Find where the given text appears and provide that cell's center as (X, Y) coordinate. 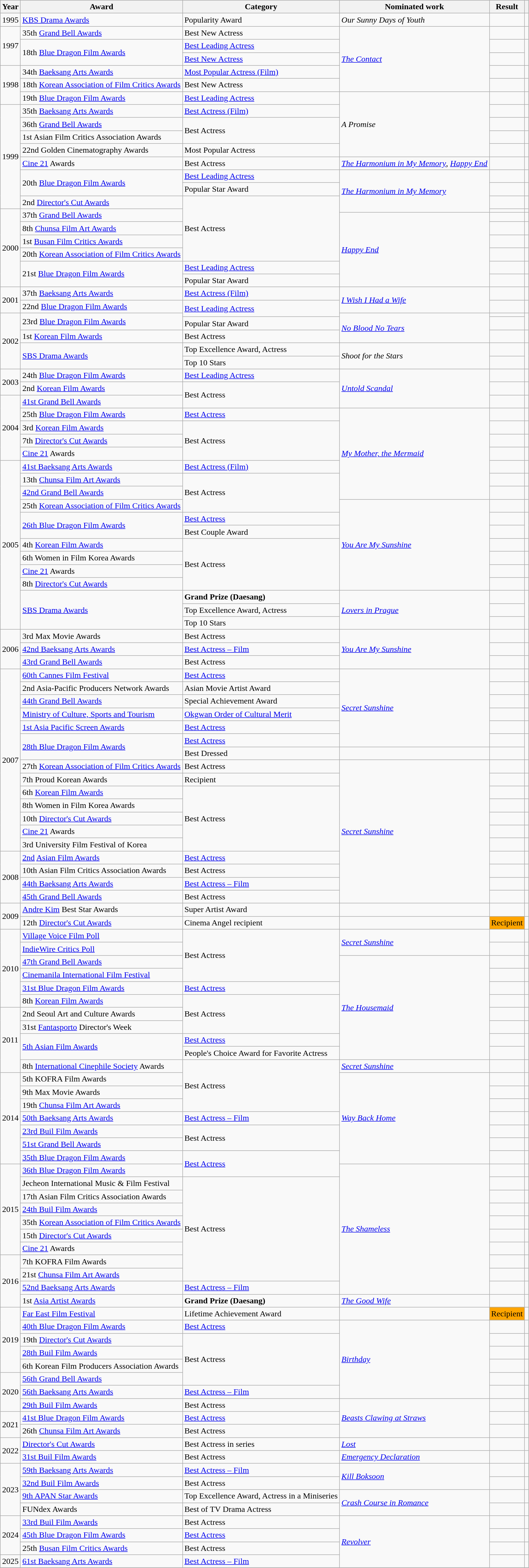
I Wish I Had a Wife (415, 300)
2005 (10, 545)
Category (261, 7)
29th Buil Film Awards (101, 1405)
19th Blue Dragon Film Awards (101, 98)
2nd Asia-Pacific Producers Network Awards (101, 688)
4th Korean Film Awards (101, 545)
22nd Golden Cinematography Awards (101, 150)
Okgwan Order of Cultural Merit (261, 714)
56th Grand Bell Awards (101, 1379)
47th Grand Bell Awards (101, 962)
26th Blue Dragon Film Awards (101, 525)
21st Blue Dragon Film Awards (101, 274)
1998 (10, 85)
Andre Kim Best Star Awards (101, 910)
Way Back Home (415, 1118)
Best of TV Drama Actress (261, 1509)
45th Grand Bell Awards (101, 897)
28th Blue Dragon Film Awards (101, 747)
28th Buil Film Awards (101, 1353)
36th Blue Dragon Film Awards (101, 1170)
20th Korean Association of Film Critics Awards (101, 254)
Cinemanila International Film Festival (101, 975)
2016 (10, 1281)
Top Excellence Award, Actress in a Miniseries (261, 1496)
22nd Blue Dragon Film Awards (101, 306)
8th Korean Film Awards (101, 1001)
1st Asia Artist Awards (101, 1301)
2nd Asian Film Awards (101, 858)
Emergency Declaration (415, 1457)
2010 (10, 968)
The Harmonium in My Memory, Happy End (415, 163)
1997 (10, 46)
No Blood No Tears (415, 328)
Shoot for the Stars (415, 356)
31st Blue Dragon Film Awards (101, 988)
1st Asian Film Critics Association Awards (101, 137)
2022 (10, 1451)
Far East Film Festival (101, 1314)
People's Choice Award for Favorite Actress (261, 1053)
45th Blue Dragon Film Awards (101, 1535)
18th Blue Dragon Film Awards (101, 52)
41st Blue Dragon Film Awards (101, 1418)
19th Chunsa Film Art Awards (101, 1105)
Ministry of Culture, Sports and Tourism (101, 714)
Most Popular Actress (261, 150)
35th Blue Dragon Film Awards (101, 1157)
61st Baeksang Arts Awards (101, 1561)
Best Actress in series (261, 1444)
7th Proud Korean Awards (101, 780)
24th Buil Film Awards (101, 1210)
26th Chunsa Film Art Awards (101, 1431)
1st Korean Film Awards (101, 336)
10th Director's Cut Awards (101, 819)
2014 (10, 1118)
2008 (10, 877)
Asian Movie Artist Award (261, 688)
2019 (10, 1340)
35th Baeksang Arts Awards (101, 111)
8th International Cinephile Society Awards (101, 1066)
50th Baeksang Arts Awards (101, 1118)
IndieWire Critics Poll (101, 949)
8th Chunsa Film Art Awards (101, 228)
2nd Korean Film Awards (101, 389)
25th Blue Dragon Film Awards (101, 415)
37th Grand Bell Awards (101, 215)
2001 (10, 300)
15th Director's Cut Awards (101, 1236)
19th Director's Cut Awards (101, 1340)
7th Director's Cut Awards (101, 441)
9th Max Movie Awards (101, 1092)
Lovers in Prague (415, 610)
2011 (10, 1040)
36th Grand Bell Awards (101, 124)
2020 (10, 1392)
FUNdex Awards (101, 1509)
52nd Baeksang Arts Awards (101, 1288)
Nominated work (415, 7)
23rd Blue Dragon Film Awards (101, 321)
Lost (415, 1444)
2023 (10, 1490)
31st Buil Film Awards (101, 1457)
9th APAN Star Awards (101, 1496)
20th Blue Dragon Film Awards (101, 183)
Crash Course in Romance (415, 1503)
8th Women in Film Korea Awards (101, 806)
2025 (10, 1561)
5th Asian Film Awards (101, 1047)
Year (10, 7)
51st Grand Bell Awards (101, 1144)
The Contact (415, 59)
1995 (10, 20)
KBS Drama Awards (101, 20)
Best Couple Award (261, 532)
3rd Max Movie Awards (101, 636)
2nd Director's Cut Awards (101, 202)
My Mother, the Mermaid (415, 454)
The Shameless (415, 1229)
The Housemaid (415, 1007)
1999 (10, 156)
2015 (10, 1209)
33rd Buil Film Awards (101, 1522)
18th Korean Association of Film Critics Awards (101, 85)
2004 (10, 428)
A Promise (415, 124)
40th Blue Dragon Film Awards (101, 1327)
35th Grand Bell Awards (101, 33)
23rd Buil Film Awards (101, 1131)
2021 (10, 1425)
Super Artist Award (261, 910)
25th Busan Film Critics Awards (101, 1548)
41st Grand Bell Awards (101, 402)
The Good Wife (415, 1301)
Birthday (415, 1359)
2009 (10, 916)
2006 (10, 649)
37th Baeksang Arts Awards (101, 293)
Award (101, 7)
43rd Grand Bell Awards (101, 662)
2007 (10, 760)
25th Korean Association of Film Critics Awards (101, 506)
44th Grand Bell Awards (101, 701)
8th Director's Cut Awards (101, 584)
3rd Korean Film Awards (101, 428)
2024 (10, 1535)
Revolver (415, 1542)
32nd Buil Film Awards (101, 1483)
27th Korean Association of Film Critics Awards (101, 766)
Result (507, 7)
1st Asia Pacific Screen Awards (101, 727)
Cinema Angel recipient (261, 923)
6th Korean Film Awards (101, 793)
56th Baeksang Arts Awards (101, 1392)
21st Chunsa Film Art Awards (101, 1275)
Popularity Award (261, 20)
Jecheon International Music & Film Festival (101, 1183)
Special Achievement Award (261, 701)
17th Asian Film Critics Association Awards (101, 1197)
44th Baeksang Arts Awards (101, 884)
Lifetime Achievement Award (261, 1314)
42nd Baeksang Arts Awards (101, 649)
59th Baeksang Arts Awards (101, 1470)
31st Fantasporto Director's Week (101, 1027)
6th Women in Film Korea Awards (101, 558)
3rd University Film Festival of Korea (101, 845)
Village Voice Film Poll (101, 936)
2003 (10, 382)
Kill Boksoon (415, 1477)
35th Korean Association of Film Critics Awards (101, 1223)
24th Blue Dragon Film Awards (101, 376)
2nd Seoul Art and Culture Awards (101, 1014)
41st Baeksang Arts Awards (101, 467)
Untold Scandal (415, 389)
5th KOFRA Film Awards (101, 1079)
6th Korean Film Producers Association Awards (101, 1366)
34th Baeksang Arts Awards (101, 72)
1st Busan Film Critics Awards (101, 241)
60th Cannes Film Festival (101, 675)
Beasts Clawing at Straws (415, 1418)
Most Popular Actress (Film) (261, 72)
2002 (10, 341)
Best Dressed (261, 753)
10th Asian Film Critics Association Awards (101, 871)
12th Director's Cut Awards (101, 923)
Director's Cut Awards (101, 1444)
7th KOFRA Film Awards (101, 1262)
42nd Grand Bell Awards (101, 493)
The Harmonium in My Memory (415, 191)
2000 (10, 248)
13th Chunsa Film Art Awards (101, 480)
Happy End (415, 250)
Our Sunny Days of Youth (415, 20)
